Capture the cell that displays the provided text and extract its (x, y) central coordinate. 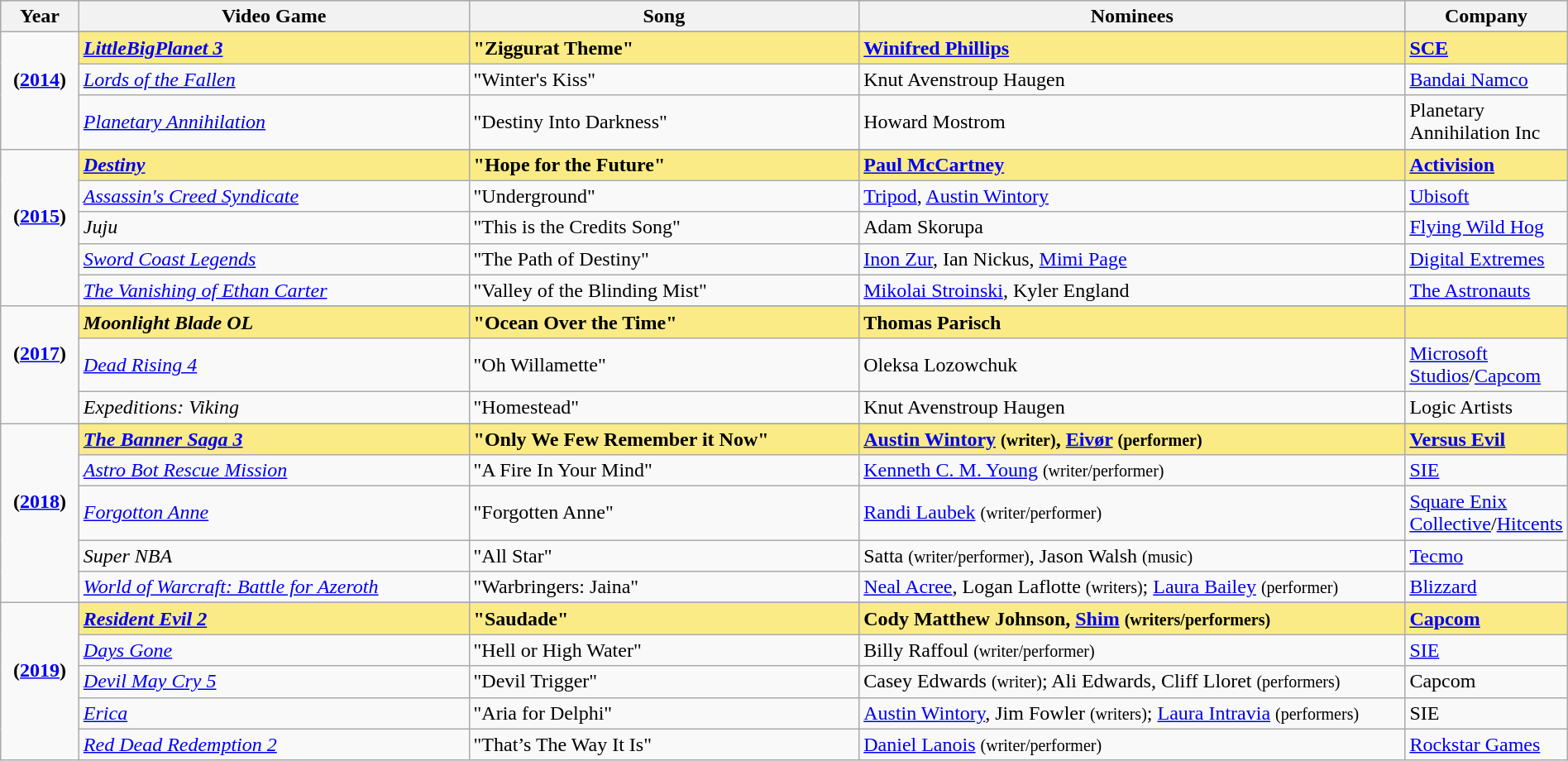
World of Warcraft: Battle for Azeroth (274, 587)
Randi Laubek (writer/performer) (1132, 513)
Planetary Annihilation Inc (1486, 122)
The Astronauts (1486, 290)
Winifred Phillips (1132, 48)
Oleksa Lozowchuk (1132, 364)
Erica (274, 713)
Digital Extremes (1486, 259)
Square Enix Collective/Hitcents (1486, 513)
"This is the Credits Song" (664, 227)
"Devil Trigger" (664, 682)
"Aria for Delphi" (664, 713)
Microsoft Studios/Capcom (1486, 364)
Howard Mostrom (1132, 122)
Kenneth C. M. Young (writer/performer) (1132, 471)
Adam Skorupa (1132, 227)
"Only We Few Remember it Now" (664, 439)
Austin Wintory (writer), Eivør (performer) (1132, 439)
Expeditions: Viking (274, 407)
"All Star" (664, 556)
"Forgotten Anne" (664, 513)
Nominees (1132, 17)
Year (40, 17)
Tripod, Austin Wintory (1132, 196)
"Oh Willamette" (664, 364)
Casey Edwards (writer); Ali Edwards, Cliff Lloret (performers) (1132, 682)
Rockstar Games (1486, 744)
Activision (1486, 165)
(2019) (40, 682)
Days Gone (274, 650)
Inon Zur, Ian Nickus, Mimi Page (1132, 259)
"Hell or High Water" (664, 650)
"The Path of Destiny" (664, 259)
Destiny (274, 165)
(2018) (40, 513)
Forgotton Anne (274, 513)
Ubisoft (1486, 196)
Cody Matthew Johnson, Shim (writers/performers) (1132, 619)
The Vanishing of Ethan Carter (274, 290)
"Ziggurat Theme" (664, 48)
"A Fire In Your Mind" (664, 471)
Thomas Parisch (1132, 322)
Planetary Annihilation (274, 122)
LittleBigPlanet 3 (274, 48)
"Ocean Over the Time" (664, 322)
Devil May Cry 5 (274, 682)
Resident Evil 2 (274, 619)
SCE (1486, 48)
Blizzard (1486, 587)
Mikolai Stroinski, Kyler England (1132, 290)
"Homestead" (664, 407)
Austin Wintory, Jim Fowler (writers); Laura Intravia (performers) (1132, 713)
(2015) (40, 227)
Red Dead Redemption 2 (274, 744)
Tecmo (1486, 556)
Astro Bot Rescue Mission (274, 471)
"Hope for the Future" (664, 165)
Juju (274, 227)
Satta (writer/performer), Jason Walsh (music) (1132, 556)
Song (664, 17)
Moonlight Blade OL (274, 322)
Daniel Lanois (writer/performer) (1132, 744)
"That’s The Way It Is" (664, 744)
"Valley of the Blinding Mist" (664, 290)
Bandai Namco (1486, 79)
Logic Artists (1486, 407)
Billy Raffoul (writer/performer) (1132, 650)
Flying Wild Hog (1486, 227)
(2017) (40, 364)
Neal Acree, Logan Laflotte (writers); Laura Bailey (performer) (1132, 587)
(2014) (40, 91)
Assassin's Creed Syndicate (274, 196)
Paul McCartney (1132, 165)
Versus Evil (1486, 439)
Dead Rising 4 (274, 364)
"Destiny Into Darkness" (664, 122)
Video Game (274, 17)
"Underground" (664, 196)
"Saudade" (664, 619)
"Warbringers: Jaina" (664, 587)
The Banner Saga 3 (274, 439)
Sword Coast Legends (274, 259)
"Winter's Kiss" (664, 79)
Company (1486, 17)
Super NBA (274, 556)
Lords of the Fallen (274, 79)
